Return the [X, Y] coordinate for the center point of the cell that contains the specified text.  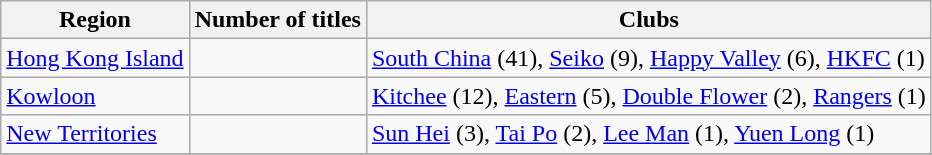
South China (41), Seiko (9), Happy Valley (6), HKFC (1) [648, 58]
Clubs [648, 20]
New Territories [95, 134]
Hong Kong Island [95, 58]
Kitchee (12), Eastern (5), Double Flower (2), Rangers (1) [648, 96]
Kowloon [95, 96]
Sun Hei (3), Tai Po (2), Lee Man (1), Yuen Long (1) [648, 134]
Region [95, 20]
Number of titles [278, 20]
